Return the (X, Y) coordinate for the center point of the cell that contains the specified text.  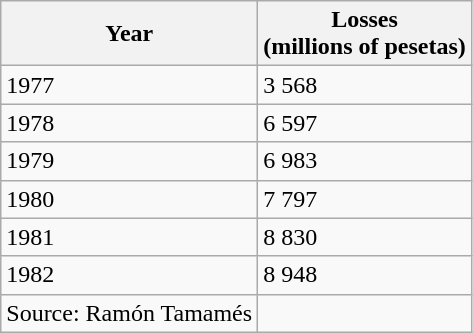
8 948 (365, 275)
1982 (130, 275)
Source: Ramón Tamamés (130, 313)
Year (130, 34)
6 983 (365, 161)
1981 (130, 237)
1977 (130, 85)
6 597 (365, 123)
7 797 (365, 199)
Losses(millions of pesetas) (365, 34)
3 568 (365, 85)
1979 (130, 161)
1980 (130, 199)
8 830 (365, 237)
1978 (130, 123)
